Locate the cell with the specified text and output its [X, Y] center coordinate. 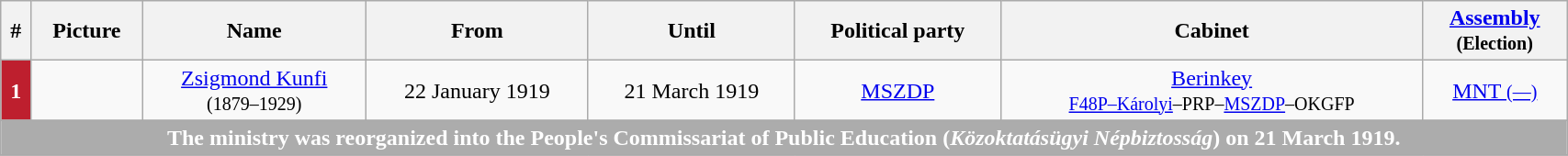
MNT (—) [1495, 90]
BerinkeyF48P–Károlyi–PRP–MSZDP–OKGFP [1212, 90]
The ministry was reorganized into the People's Commissariat of Public Education (Közoktatásügyi Népbiztosság) on 21 March 1919. [784, 138]
From [477, 31]
Until [691, 31]
Name [254, 31]
22 January 1919 [477, 90]
Cabinet [1212, 31]
MSZDP [897, 90]
Zsigmond Kunfi(1879–1929) [254, 90]
21 March 1919 [691, 90]
1 [17, 90]
Political party [897, 31]
Picture [87, 31]
# [17, 31]
Assembly(Election) [1495, 31]
